Scan for the cell matching the given text and deliver its (X, Y) coordinate at center. 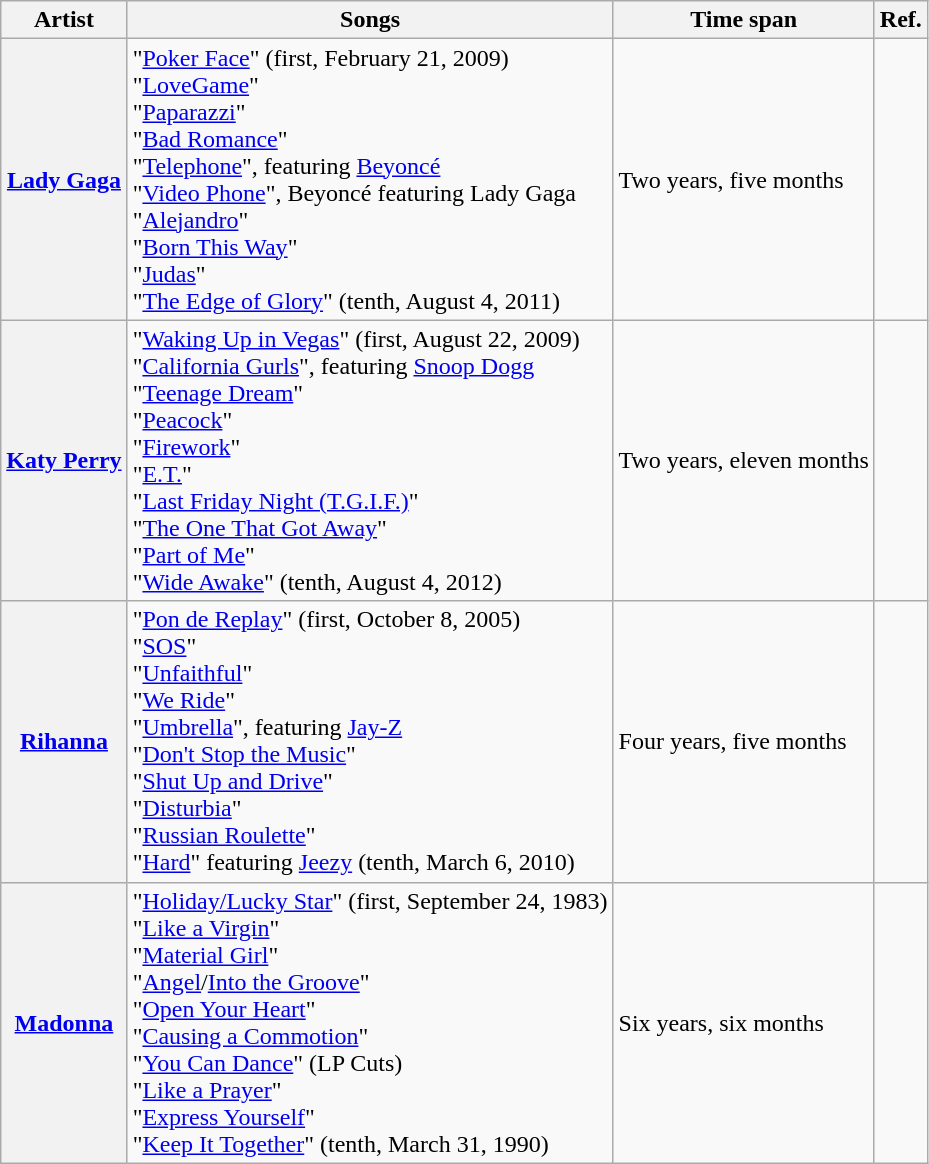
Madonna (64, 1022)
Katy Perry (64, 460)
Lady Gaga (64, 180)
Time span (744, 20)
Rihanna (64, 742)
Artist (64, 20)
Two years, five months (744, 180)
Six years, six months (744, 1022)
Ref. (900, 20)
Two years, eleven months (744, 460)
Songs (370, 20)
Four years, five months (744, 742)
